Extract the (X, Y) coordinate from the center of the cell holding the provided text.  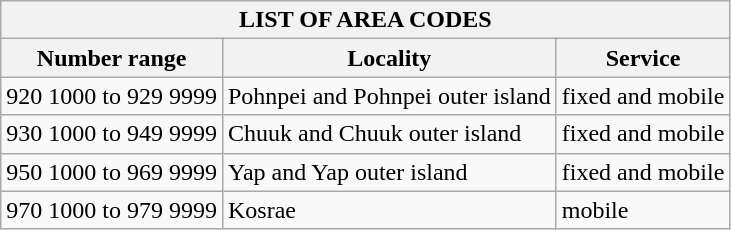
Pohnpei and Pohnpei outer island (389, 96)
Service (643, 58)
930 1000 to 949 9999 (112, 134)
920 1000 to 929 9999 (112, 96)
Yap and Yap outer island (389, 172)
Locality (389, 58)
mobile (643, 210)
LIST OF AREA CODES (366, 20)
Chuuk and Chuuk outer island (389, 134)
950 1000 to 969 9999 (112, 172)
Kosrae (389, 210)
970 1000 to 979 9999 (112, 210)
Number range (112, 58)
